Identify which cell holds the provided text, then report its [x, y] central coordinate. 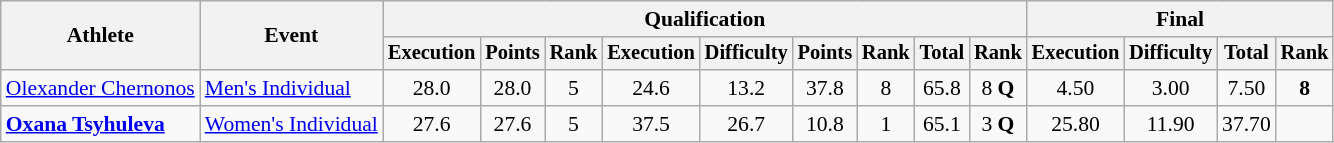
65.1 [942, 124]
Final [1180, 19]
3.00 [1170, 88]
Olexander Chernonos [100, 88]
25.80 [1076, 124]
13.2 [746, 88]
1 [886, 124]
Qualification [705, 19]
37.8 [825, 88]
3 Q [998, 124]
11.90 [1170, 124]
Event [292, 36]
4.50 [1076, 88]
Men's Individual [292, 88]
37.70 [1246, 124]
Oxana Tsyhuleva [100, 124]
37.5 [650, 124]
7.50 [1246, 88]
10.8 [825, 124]
24.6 [650, 88]
8 Q [998, 88]
26.7 [746, 124]
Women's Individual [292, 124]
Athlete [100, 36]
65.8 [942, 88]
